Return [x, y] of the center of cell containing provided text 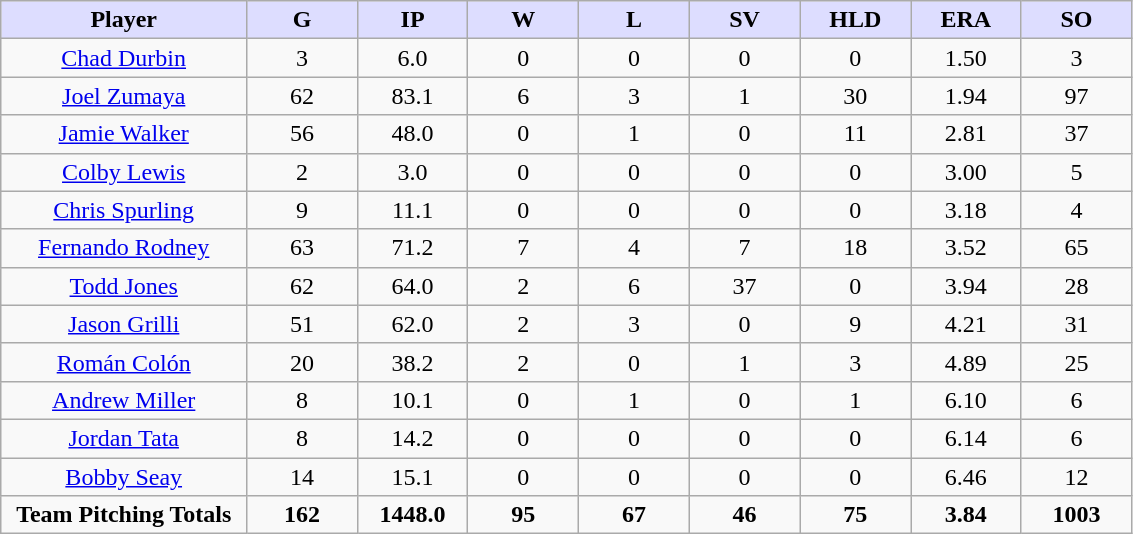
162 [302, 515]
Andrew Miller [124, 400]
3.18 [966, 210]
15.1 [412, 477]
L [634, 20]
5 [1076, 172]
6.46 [966, 477]
3.52 [966, 248]
62.0 [412, 324]
31 [1076, 324]
Bobby Seay [124, 477]
Jamie Walker [124, 134]
67 [634, 515]
25 [1076, 362]
56 [302, 134]
20 [302, 362]
3.0 [412, 172]
Chris Spurling [124, 210]
10.1 [412, 400]
75 [856, 515]
14.2 [412, 438]
Chad Durbin [124, 58]
Jason Grilli [124, 324]
1.50 [966, 58]
G [302, 20]
SO [1076, 20]
4.21 [966, 324]
11 [856, 134]
6.14 [966, 438]
18 [856, 248]
W [524, 20]
12 [1076, 477]
3.00 [966, 172]
1448.0 [412, 515]
3.84 [966, 515]
SV [744, 20]
1.94 [966, 96]
95 [524, 515]
28 [1076, 286]
64.0 [412, 286]
51 [302, 324]
97 [1076, 96]
Joel Zumaya [124, 96]
38.2 [412, 362]
6.0 [412, 58]
1003 [1076, 515]
65 [1076, 248]
Todd Jones [124, 286]
11.1 [412, 210]
Jordan Tata [124, 438]
IP [412, 20]
Román Colón [124, 362]
Colby Lewis [124, 172]
Team Pitching Totals [124, 515]
Player [124, 20]
46 [744, 515]
48.0 [412, 134]
71.2 [412, 248]
HLD [856, 20]
83.1 [412, 96]
3.94 [966, 286]
14 [302, 477]
ERA [966, 20]
30 [856, 96]
2.81 [966, 134]
63 [302, 248]
Fernando Rodney [124, 248]
6.10 [966, 400]
4.89 [966, 362]
